Identify which cell holds the provided text, then report its [X, Y] central coordinate. 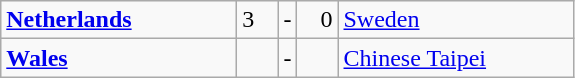
3 [258, 20]
Sweden [456, 20]
Chinese Taipei [456, 58]
Netherlands [119, 20]
0 [318, 20]
Wales [119, 58]
